Locate the cell with the specified text and output its (X, Y) center coordinate. 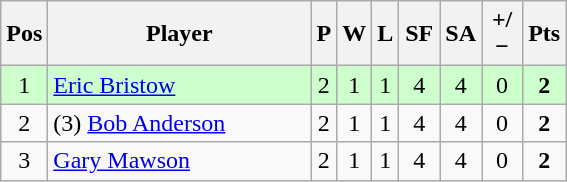
SA (461, 34)
Pos (24, 34)
Pts (544, 34)
Eric Bristow (180, 85)
L (386, 34)
W (354, 34)
SF (420, 34)
3 (24, 161)
P (324, 34)
Player (180, 34)
Gary Mawson (180, 161)
+/− (502, 34)
(3) Bob Anderson (180, 123)
